Extract the (X, Y) coordinate from the center of the cell holding the provided text.  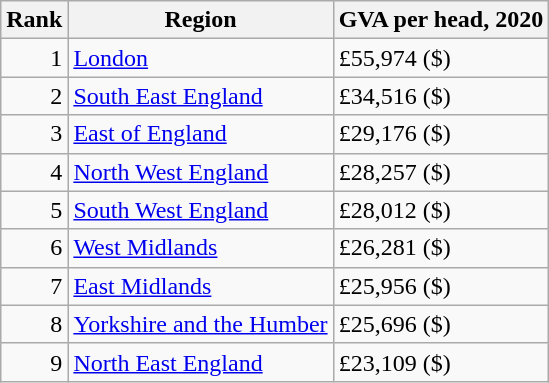
North East England (200, 362)
East Midlands (200, 286)
West Midlands (200, 248)
1 (34, 58)
£25,696 ($) (441, 324)
London (200, 58)
£34,516 ($) (441, 96)
South West England (200, 210)
£55,974 ($) (441, 58)
£28,257 ($) (441, 172)
£26,281 ($) (441, 248)
9 (34, 362)
Rank (34, 20)
£23,109 ($) (441, 362)
South East England (200, 96)
Yorkshire and the Humber (200, 324)
East of England (200, 134)
8 (34, 324)
£29,176 ($) (441, 134)
£25,956 ($) (441, 286)
North West England (200, 172)
6 (34, 248)
Region (200, 20)
5 (34, 210)
7 (34, 286)
3 (34, 134)
2 (34, 96)
4 (34, 172)
GVA per head, 2020 (441, 20)
£28,012 ($) (441, 210)
